Identify which cell holds the provided text, then report its (x, y) central coordinate. 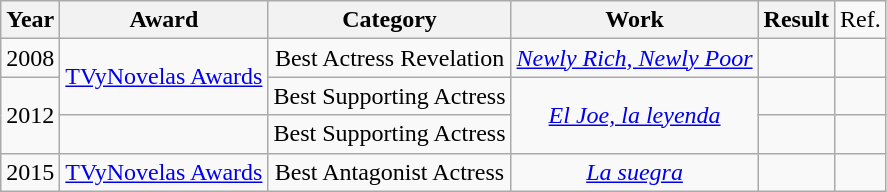
2015 (30, 172)
2012 (30, 115)
Result (796, 20)
Ref. (860, 20)
Year (30, 20)
Work (634, 20)
El Joe, la leyenda (634, 115)
Award (164, 20)
Best Actress Revelation (390, 58)
2008 (30, 58)
Best Antagonist Actress (390, 172)
Category (390, 20)
Newly Rich, Newly Poor (634, 58)
La suegra (634, 172)
